Provide the (X, Y) coordinate of the cell's center where the given text is located.  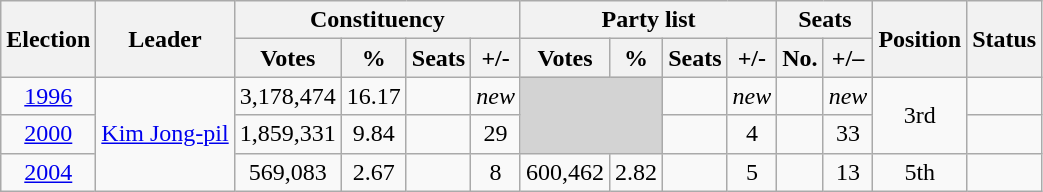
2000 (48, 134)
1,859,331 (288, 134)
Status (1004, 39)
2.67 (374, 172)
3,178,474 (288, 96)
16.17 (374, 96)
1996 (48, 96)
600,462 (564, 172)
2004 (48, 172)
Position (920, 39)
No. (800, 58)
8 (496, 172)
5 (752, 172)
Kim Jong-pil (165, 134)
2.82 (636, 172)
Leader (165, 39)
+/– (848, 58)
Party list (648, 20)
Constituency (377, 20)
33 (848, 134)
9.84 (374, 134)
569,083 (288, 172)
29 (496, 134)
4 (752, 134)
Election (48, 39)
5th (920, 172)
13 (848, 172)
3rd (920, 115)
